Find where the given text appears and provide that cell's center as (X, Y) coordinate. 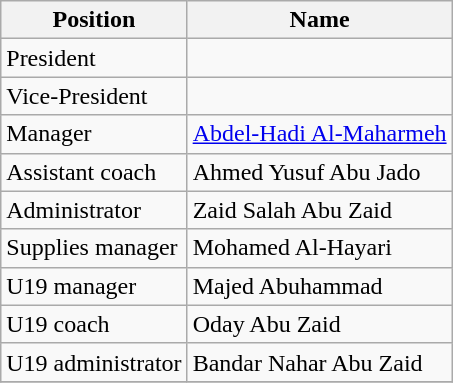
Bandar Nahar Abu Zaid (320, 362)
U19 coach (94, 324)
Position (94, 20)
Manager (94, 134)
Assistant coach (94, 172)
Abdel-Hadi Al-Maharmeh (320, 134)
Name (320, 20)
President (94, 58)
U19 manager (94, 286)
Ahmed Yusuf Abu Jado (320, 172)
Vice-President (94, 96)
Mohamed Al-Hayari (320, 248)
Zaid Salah Abu Zaid (320, 210)
Majed Abuhammad (320, 286)
Oday Abu Zaid (320, 324)
Supplies manager (94, 248)
Administrator (94, 210)
U19 administrator (94, 362)
